Pinpoint the cell where the given text exists, returning its [x, y] midpoint coordinate. 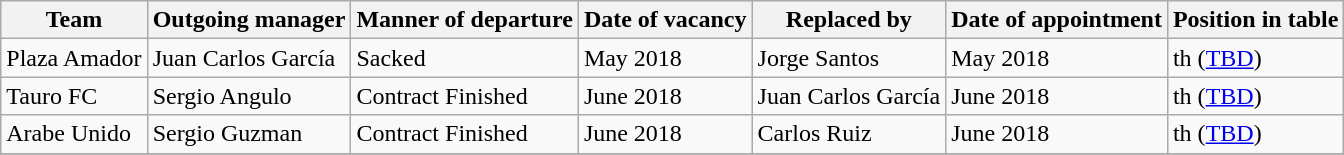
Date of vacancy [665, 20]
Carlos Ruiz [849, 134]
Sacked [464, 58]
Team [74, 20]
Tauro FC [74, 96]
Outgoing manager [249, 20]
Arabe Unido [74, 134]
Position in table [1255, 20]
Sergio Angulo [249, 96]
Replaced by [849, 20]
Manner of departure [464, 20]
Jorge Santos [849, 58]
Plaza Amador [74, 58]
Sergio Guzman [249, 134]
Date of appointment [1057, 20]
